Pinpoint the cell where the given text exists, returning its [x, y] midpoint coordinate. 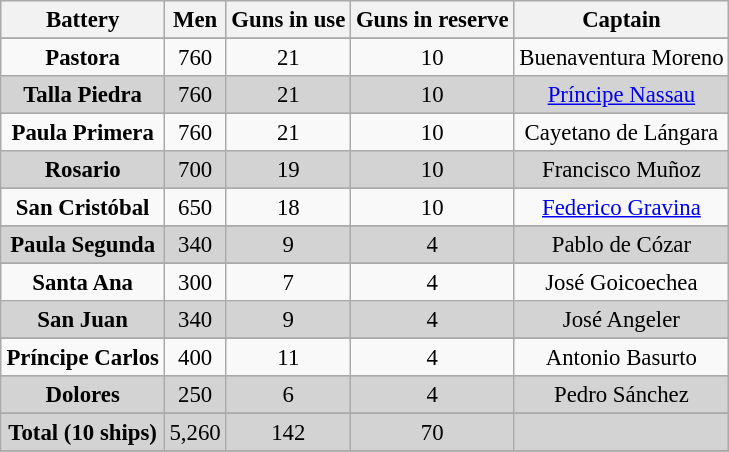
6 [288, 395]
Total (10 ships) [82, 433]
Príncipe Carlos [82, 357]
400 [195, 357]
San Cristóbal [82, 207]
Paula Primera [82, 132]
Príncipe Nassau [622, 94]
700 [195, 170]
300 [195, 282]
Paula Segunda [82, 245]
Pastora [82, 57]
Battery [82, 19]
Guns in reserve [432, 19]
Cayetano de Lángara [622, 132]
5,260 [195, 433]
Federico Gravina [622, 207]
Pablo de Cózar [622, 245]
José Angeler [622, 320]
Dolores [82, 395]
Men [195, 19]
19 [288, 170]
Buenaventura Moreno [622, 57]
Rosario [82, 170]
Francisco Muñoz [622, 170]
250 [195, 395]
18 [288, 207]
Antonio Basurto [622, 357]
Pedro Sánchez [622, 395]
7 [288, 282]
Guns in use [288, 19]
70 [432, 433]
142 [288, 433]
San Juan [82, 320]
José Goicoechea [622, 282]
Talla Piedra [82, 94]
11 [288, 357]
Captain [622, 19]
Santa Ana [82, 282]
650 [195, 207]
